Pinpoint the cell where the given text exists, returning its (x, y) midpoint coordinate. 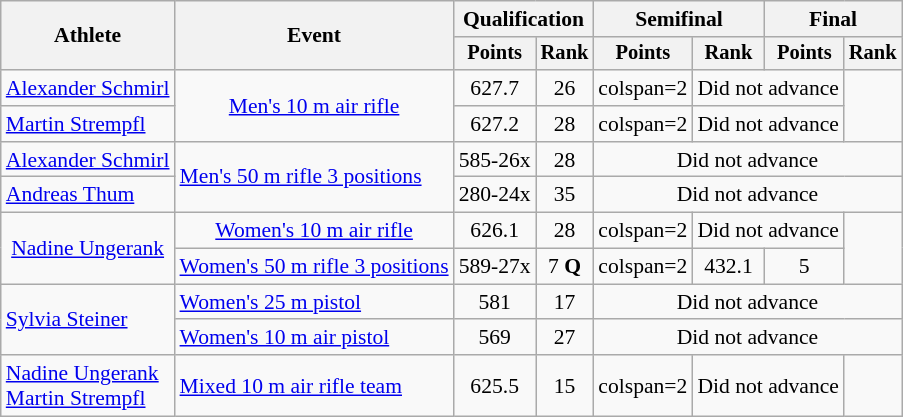
Women's 10 m air pistol (314, 338)
589-27x (495, 267)
Andreas Thum (88, 195)
Men's 50 m rifle 3 positions (314, 178)
581 (495, 302)
Nadine Ungerank (88, 248)
Women's 25 m pistol (314, 302)
Sylvia Steiner (88, 320)
Men's 10 m air rifle (314, 106)
Event (314, 36)
27 (565, 338)
7 Q (565, 267)
Athlete (88, 36)
585-26x (495, 160)
432.1 (728, 267)
Martin Strempfl (88, 124)
26 (565, 88)
627.7 (495, 88)
Nadine UngerankMartin Strempfl (88, 386)
Final (834, 19)
5 (804, 267)
Mixed 10 m air rifle team (314, 386)
625.5 (495, 386)
627.2 (495, 124)
Semifinal (678, 19)
280-24x (495, 195)
569 (495, 338)
Women's 10 m air rifle (314, 231)
Qualification (524, 19)
626.1 (495, 231)
17 (565, 302)
Women's 50 m rifle 3 positions (314, 267)
35 (565, 195)
15 (565, 386)
